Pinpoint the cell where the given text exists, returning its [x, y] midpoint coordinate. 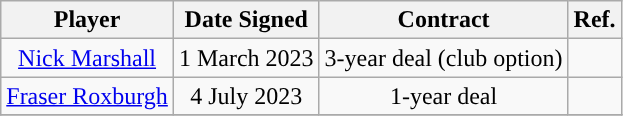
Player [88, 20]
4 July 2023 [246, 96]
1 March 2023 [246, 58]
Ref. [594, 20]
1-year deal [444, 96]
Contract [444, 20]
Fraser Roxburgh [88, 96]
Date Signed [246, 20]
Nick Marshall [88, 58]
3-year deal (club option) [444, 58]
